Locate the cell with the specified text and output its [X, Y] center coordinate. 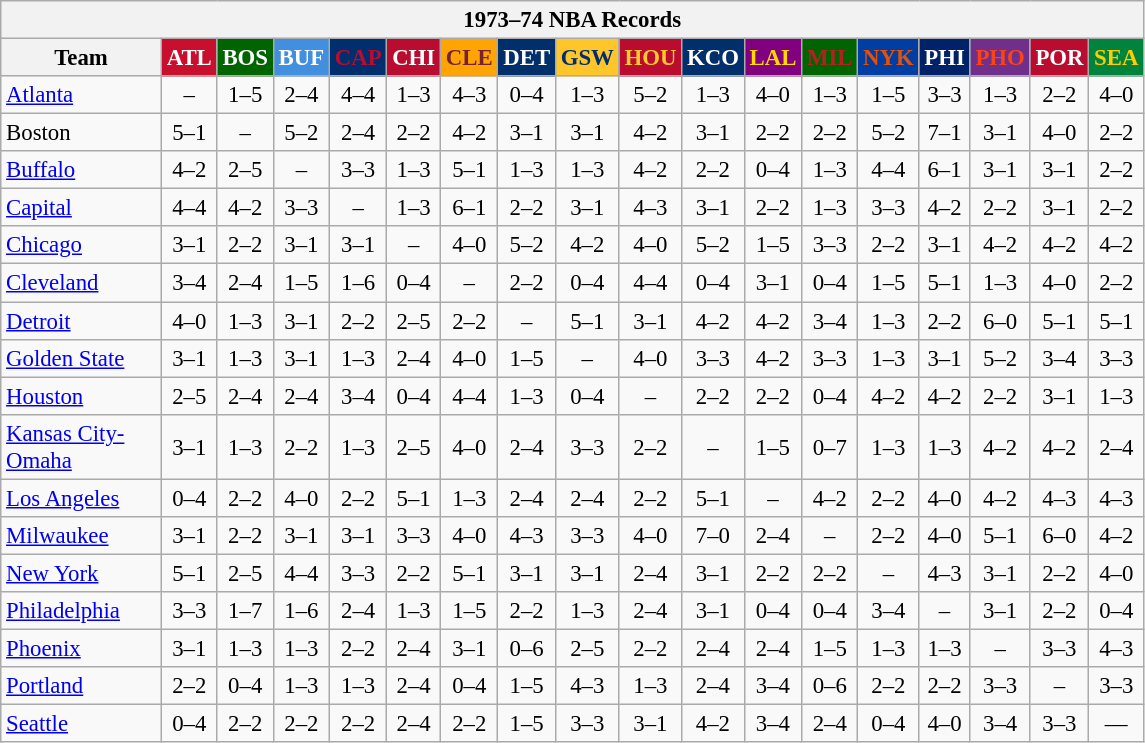
PHI [944, 58]
Chicago [82, 245]
1–7 [245, 611]
— [1116, 724]
BOS [245, 58]
Atlanta [82, 95]
Houston [82, 396]
Seattle [82, 724]
POR [1060, 58]
0–7 [830, 446]
Portland [82, 686]
SEA [1116, 58]
7–0 [714, 536]
GSW [587, 58]
CLE [470, 58]
CHI [414, 58]
Detroit [82, 321]
HOU [650, 58]
Team [82, 58]
Capital [82, 208]
Los Angeles [82, 498]
LAL [772, 58]
KCO [714, 58]
CAP [358, 58]
Boston [82, 133]
Phoenix [82, 648]
Golden State [82, 358]
ATL [189, 58]
NYK [888, 58]
PHO [1000, 58]
DET [526, 58]
Kansas City-Omaha [82, 446]
BUF [301, 58]
New York [82, 573]
MIL [830, 58]
Buffalo [82, 170]
7–1 [944, 133]
Milwaukee [82, 536]
Cleveland [82, 283]
1973–74 NBA Records [572, 20]
Philadelphia [82, 611]
